Determine the (x, y) coordinate at the center of the cell enclosing the given text.  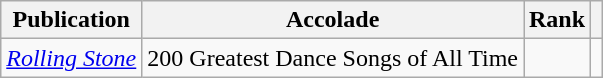
Rank (558, 20)
Accolade (333, 20)
Publication (72, 20)
Rolling Stone (72, 58)
200 Greatest Dance Songs of All Time (333, 58)
